From the cell containing the given text, extract its center point as (x, y) coordinate. 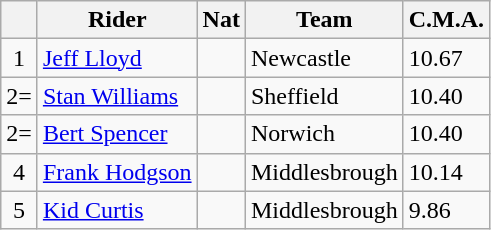
Jeff Lloyd (117, 58)
Rider (117, 20)
C.M.A. (446, 20)
Newcastle (324, 58)
1 (20, 58)
10.67 (446, 58)
4 (20, 172)
Bert Spencer (117, 134)
Stan Williams (117, 96)
5 (20, 210)
Kid Curtis (117, 210)
Norwich (324, 134)
Frank Hodgson (117, 172)
9.86 (446, 210)
Nat (221, 20)
Sheffield (324, 96)
10.14 (446, 172)
Team (324, 20)
